Provide the (x, y) coordinate of the cell's center where the given text is located.  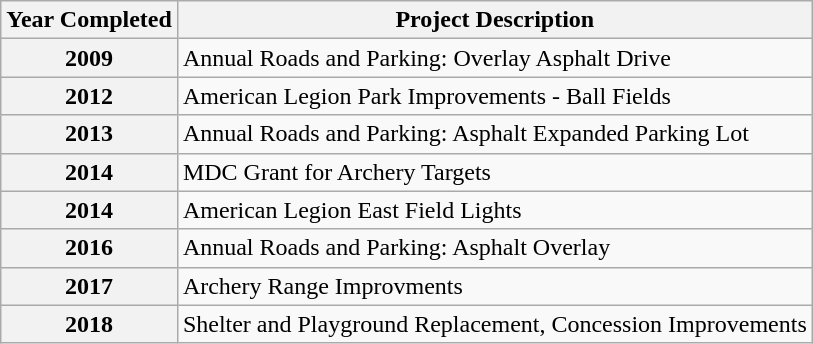
Annual Roads and Parking: Asphalt Expanded Parking Lot (494, 134)
Archery Range Improvments (494, 286)
2012 (90, 96)
2017 (90, 286)
American Legion East Field Lights (494, 210)
American Legion Park Improvements - Ball Fields (494, 96)
2016 (90, 248)
Annual Roads and Parking: Asphalt Overlay (494, 248)
Year Completed (90, 20)
Project Description (494, 20)
Annual Roads and Parking: Overlay Asphalt Drive (494, 58)
2009 (90, 58)
2018 (90, 324)
2013 (90, 134)
MDC Grant for Archery Targets (494, 172)
Shelter and Playground Replacement, Concession Improvements (494, 324)
